From the cell containing the given text, extract its center point as (X, Y) coordinate. 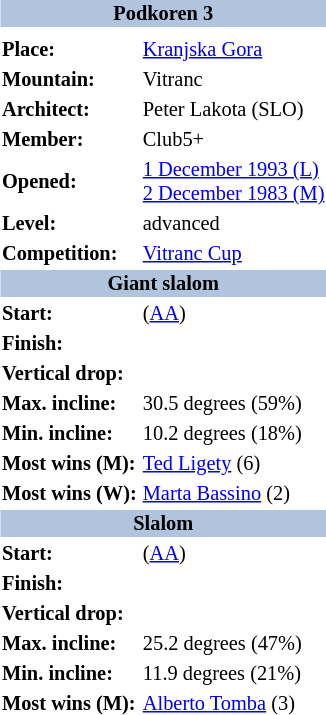
Architect: (69, 110)
Giant slalom (163, 284)
Member: (69, 140)
advanced (234, 224)
Marta Bassino (2) (234, 494)
Podkoren 3 (163, 14)
Place: (69, 50)
Ted Ligety (6) (234, 464)
Most wins (M): (69, 464)
Competition: (69, 254)
Club5+ (234, 140)
25.2 degrees (47%) (234, 644)
11.9 degrees (21%) (234, 674)
Most wins (W): (69, 494)
Vitranc (234, 80)
Vitranc Cup (234, 254)
1 December 1993 (L)2 December 1983 (M) (234, 182)
Level: (69, 224)
Opened: (69, 182)
30.5 degrees (59%) (234, 404)
Peter Lakota (SLO) (234, 110)
Mountain: (69, 80)
Kranjska Gora (234, 50)
10.2 degrees (18%) (234, 434)
Slalom (163, 524)
